Determine the (X, Y) coordinate at the center of the cell enclosing the given text.  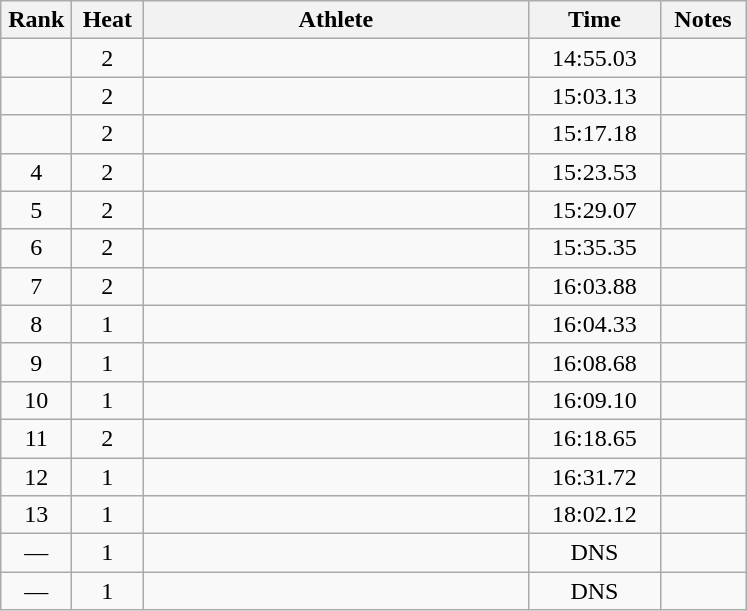
16:03.88 (594, 286)
15:35.35 (594, 248)
10 (36, 400)
6 (36, 248)
18:02.12 (594, 515)
12 (36, 477)
Time (594, 20)
Heat (108, 20)
15:03.13 (594, 96)
Rank (36, 20)
9 (36, 362)
11 (36, 438)
4 (36, 172)
7 (36, 286)
16:09.10 (594, 400)
Notes (703, 20)
5 (36, 210)
16:31.72 (594, 477)
15:29.07 (594, 210)
14:55.03 (594, 58)
8 (36, 324)
Athlete (336, 20)
15:23.53 (594, 172)
16:04.33 (594, 324)
16:18.65 (594, 438)
15:17.18 (594, 134)
13 (36, 515)
16:08.68 (594, 362)
